Find where the given text appears and provide that cell's center as (x, y) coordinate. 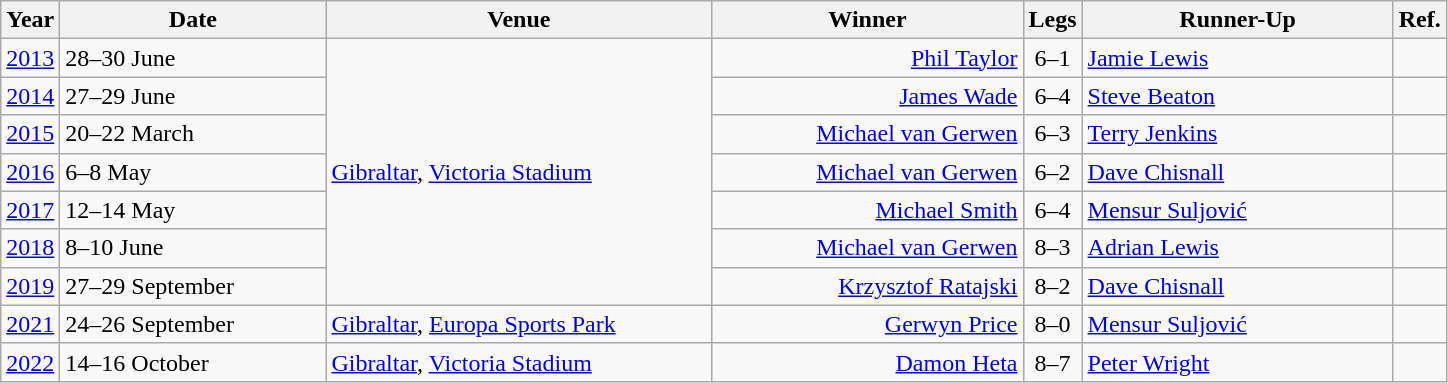
Winner (868, 20)
Runner-Up (1238, 20)
Legs (1052, 20)
27–29 June (193, 96)
14–16 October (193, 362)
Gibraltar, Europa Sports Park (519, 324)
Jamie Lewis (1238, 58)
2022 (30, 362)
Michael Smith (868, 210)
8–7 (1052, 362)
2013 (30, 58)
2018 (30, 248)
Adrian Lewis (1238, 248)
2014 (30, 96)
Date (193, 20)
8–10 June (193, 248)
Ref. (1420, 20)
Steve Beaton (1238, 96)
6–8 May (193, 172)
Year (30, 20)
6–1 (1052, 58)
Phil Taylor (868, 58)
2016 (30, 172)
Peter Wright (1238, 362)
James Wade (868, 96)
6–3 (1052, 134)
Gerwyn Price (868, 324)
Damon Heta (868, 362)
2015 (30, 134)
2021 (30, 324)
2017 (30, 210)
20–22 March (193, 134)
8–2 (1052, 286)
27–29 September (193, 286)
6–2 (1052, 172)
28–30 June (193, 58)
Terry Jenkins (1238, 134)
12–14 May (193, 210)
8–0 (1052, 324)
Krzysztof Ratajski (868, 286)
24–26 September (193, 324)
2019 (30, 286)
8–3 (1052, 248)
Venue (519, 20)
